Pinpoint the cell where the given text exists, returning its [x, y] midpoint coordinate. 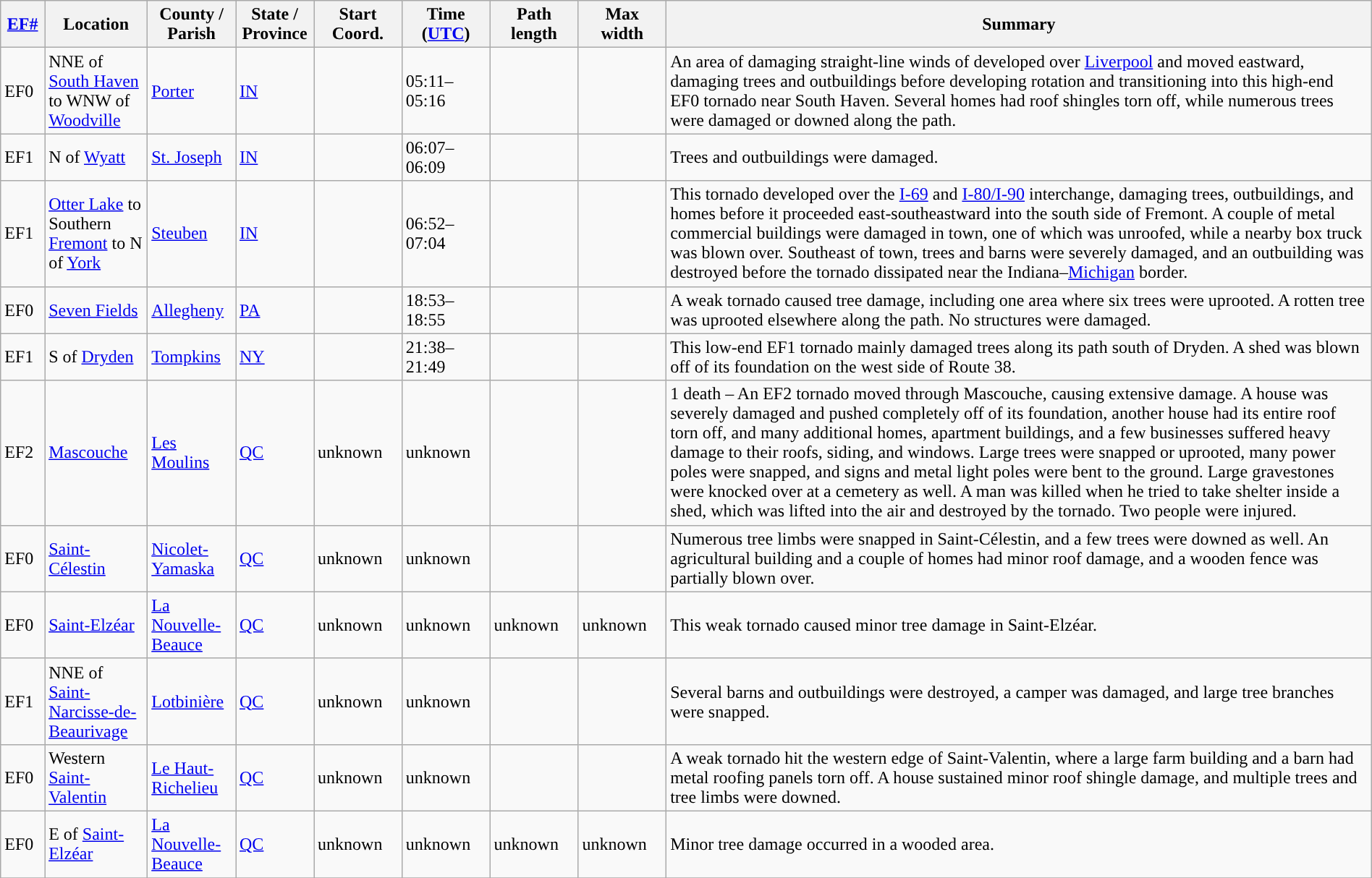
This low-end EF1 tornado mainly damaged trees along its path south of Dryden. A shed was blown off of its foundation on the west side of Route 38. [1019, 357]
Les Moulins [192, 453]
Max width [622, 25]
County / Parish [192, 25]
Seven Fields [96, 310]
Lotbinière [192, 702]
Trees and outbuildings were damaged. [1019, 158]
EF# [23, 25]
Saint-Elzéar [96, 625]
Location [96, 25]
Mascouche [96, 453]
Western Saint-Valentin [96, 777]
Minor tree damage occurred in a wooded area. [1019, 844]
Tompkins [192, 357]
05:11–05:16 [446, 91]
Steuben [192, 234]
NNE of Saint-Narcisse-de-Beaurivage [96, 702]
Summary [1019, 25]
Porter [192, 91]
Path length [534, 25]
18:53–18:55 [446, 310]
Allegheny [192, 310]
Saint-Célestin [96, 558]
06:07–06:09 [446, 158]
S of Dryden [96, 357]
Time (UTC) [446, 25]
NNE of South Haven to WNW of Woodville [96, 91]
Nicolet-Yamaska [192, 558]
N of Wyatt [96, 158]
State / Province [275, 25]
St. Joseph [192, 158]
Start Coord. [358, 25]
Several barns and outbuildings were destroyed, a camper was damaged, and large tree branches were snapped. [1019, 702]
Otter Lake to Southern Fremont to N of York [96, 234]
This weak tornado caused minor tree damage in Saint-Elzéar. [1019, 625]
Le Haut-Richelieu [192, 777]
E of Saint-Elzéar [96, 844]
EF2 [23, 453]
NY [275, 357]
21:38–21:49 [446, 357]
PA [275, 310]
06:52–07:04 [446, 234]
